Provide the [x, y] coordinate of the cell's center where the given text is located.  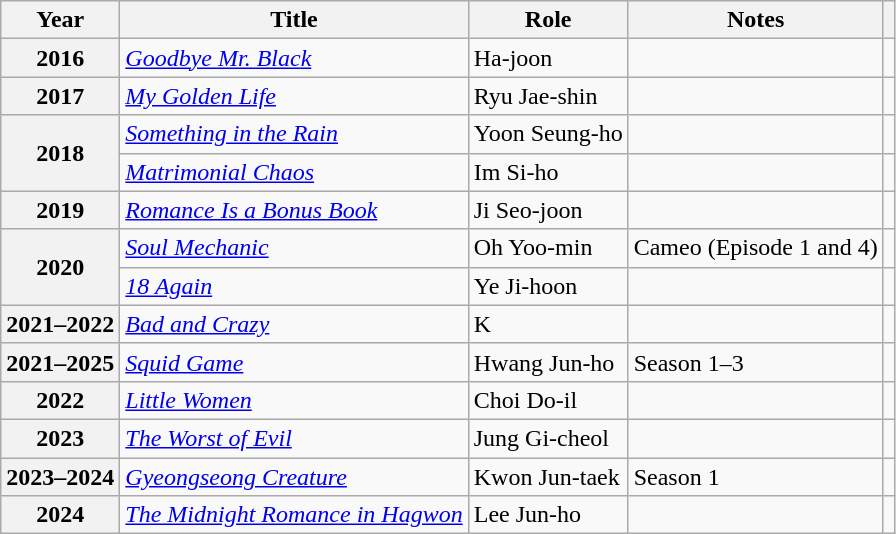
Squid Game [294, 362]
2022 [60, 400]
The Midnight Romance in Hagwon [294, 515]
Role [548, 20]
Something in the Rain [294, 134]
Notes [756, 20]
Season 1 [756, 477]
2017 [60, 96]
Hwang Jun-ho [548, 362]
Ryu Jae-shin [548, 96]
Year [60, 20]
2023–2024 [60, 477]
2024 [60, 515]
2020 [60, 267]
My Golden Life [294, 96]
2021–2025 [60, 362]
Little Women [294, 400]
The Worst of Evil [294, 438]
K [548, 324]
Romance Is a Bonus Book [294, 210]
Cameo (Episode 1 and 4) [756, 248]
Choi Do-il [548, 400]
Kwon Jun-taek [548, 477]
Title [294, 20]
Ji Seo-joon [548, 210]
2019 [60, 210]
Gyeongseong Creature [294, 477]
2018 [60, 153]
Im Si-ho [548, 172]
18 Again [294, 286]
2021–2022 [60, 324]
Ye Ji-hoon [548, 286]
Soul Mechanic [294, 248]
Matrimonial Chaos [294, 172]
Yoon Seung-ho [548, 134]
2016 [60, 58]
2023 [60, 438]
Jung Gi-cheol [548, 438]
Oh Yoo-min [548, 248]
Goodbye Mr. Black [294, 58]
Bad and Crazy [294, 324]
Lee Jun-ho [548, 515]
Ha-joon [548, 58]
Season 1–3 [756, 362]
